From the cell containing the given text, extract its center point as (X, Y) coordinate. 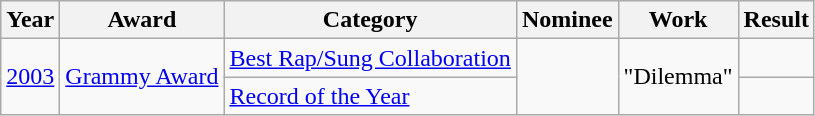
"Dilemma" (678, 77)
Nominee (567, 20)
Result (776, 20)
Category (370, 20)
Year (30, 20)
Award (142, 20)
2003 (30, 77)
Work (678, 20)
Grammy Award (142, 77)
Record of the Year (370, 96)
Best Rap/Sung Collaboration (370, 58)
